Extract the (X, Y) coordinate from the center of the cell holding the provided text.  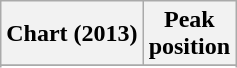
Peakposition (189, 34)
Chart (2013) (72, 34)
